Provide the (x, y) coordinate of the cell's center where the given text is located.  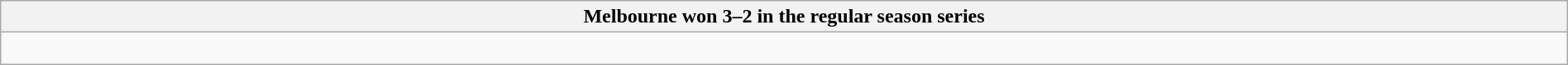
Melbourne won 3–2 in the regular season series (784, 17)
